Extract the [X, Y] coordinate from the center of the cell holding the provided text.  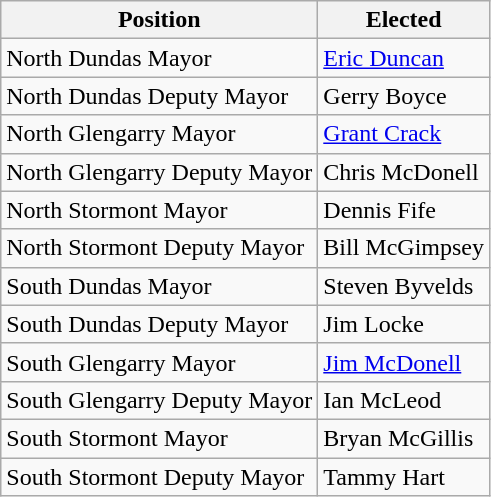
North Glengarry Mayor [160, 134]
Bill McGimpsey [404, 248]
North Dundas Mayor [160, 58]
South Stormont Deputy Mayor [160, 477]
Bryan McGillis [404, 438]
South Glengarry Deputy Mayor [160, 400]
South Dundas Mayor [160, 286]
Position [160, 20]
North Stormont Deputy Mayor [160, 248]
South Glengarry Mayor [160, 362]
Jim McDonell [404, 362]
Tammy Hart [404, 477]
Ian McLeod [404, 400]
South Dundas Deputy Mayor [160, 324]
Jim Locke [404, 324]
Eric Duncan [404, 58]
Dennis Fife [404, 210]
Gerry Boyce [404, 96]
Steven Byvelds [404, 286]
Chris McDonell [404, 172]
North Dundas Deputy Mayor [160, 96]
North Glengarry Deputy Mayor [160, 172]
South Stormont Mayor [160, 438]
Elected [404, 20]
Grant Crack [404, 134]
North Stormont Mayor [160, 210]
